Return the (x, y) coordinate for the center point of the cell that contains the specified text.  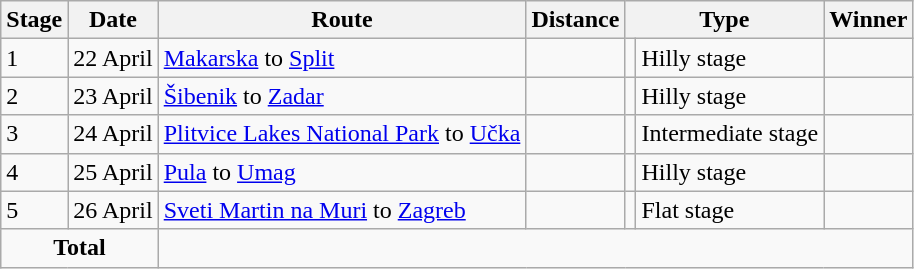
Intermediate stage (730, 134)
Distance (576, 20)
Pula to Umag (342, 172)
Sveti Martin na Muri to Zagreb (342, 210)
Type (724, 20)
24 April (113, 134)
Winner (868, 20)
22 April (113, 58)
23 April (113, 96)
25 April (113, 172)
Šibenik to Zadar (342, 96)
Plitvice Lakes National Park to Učka (342, 134)
Date (113, 20)
3 (34, 134)
Flat stage (730, 210)
Route (342, 20)
4 (34, 172)
Total (80, 248)
26 April (113, 210)
Stage (34, 20)
Makarska to Split (342, 58)
5 (34, 210)
2 (34, 96)
1 (34, 58)
